Detect which cell encompasses the target text, then output its (x, y) center coordinate. 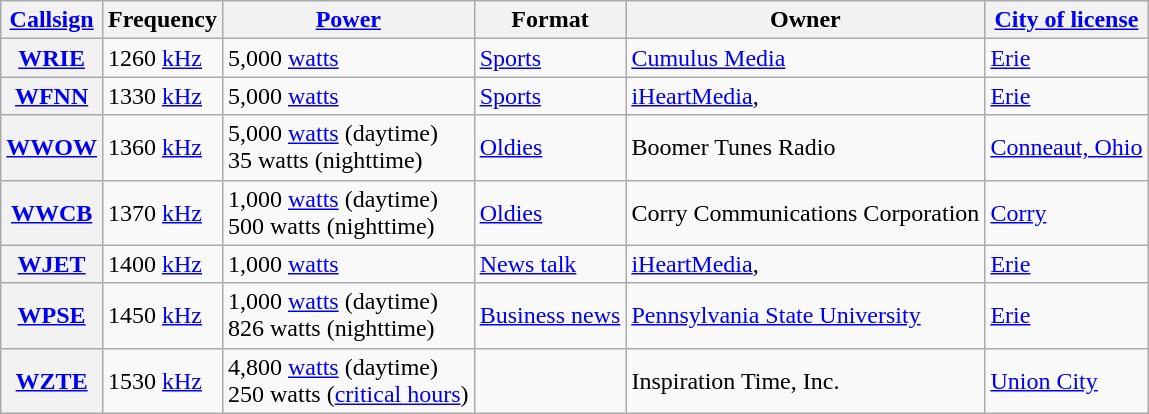
Frequency (162, 20)
Inspiration Time, Inc. (806, 380)
Pennsylvania State University (806, 316)
Conneaut, Ohio (1066, 148)
1360 kHz (162, 148)
1370 kHz (162, 212)
Corry Communications Corporation (806, 212)
Format (550, 20)
1,000 watts (daytime)500 watts (nighttime) (348, 212)
WZTE (52, 380)
WWOW (52, 148)
4,800 watts (daytime)250 watts (critical hours) (348, 380)
1530 kHz (162, 380)
Callsign (52, 20)
Power (348, 20)
1260 kHz (162, 58)
Union City (1066, 380)
WPSE (52, 316)
WWCB (52, 212)
1330 kHz (162, 96)
WFNN (52, 96)
Owner (806, 20)
5,000 watts (daytime)35 watts (nighttime) (348, 148)
WRIE (52, 58)
1,000 watts (daytime)826 watts (nighttime) (348, 316)
Cumulus Media (806, 58)
News talk (550, 264)
Corry (1066, 212)
Boomer Tunes Radio (806, 148)
1400 kHz (162, 264)
1450 kHz (162, 316)
WJET (52, 264)
1,000 watts (348, 264)
City of license (1066, 20)
Business news (550, 316)
